Pinpoint the cell where the given text exists, returning its (x, y) midpoint coordinate. 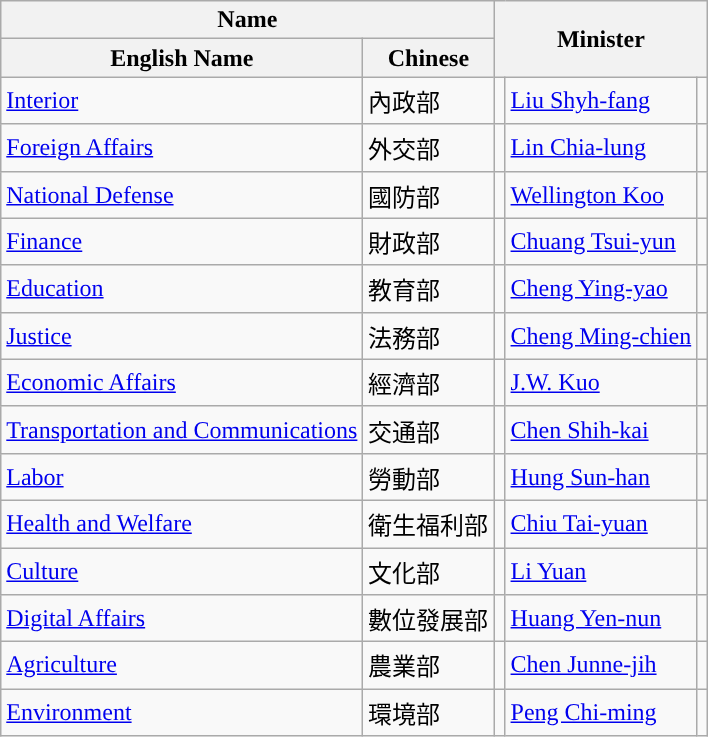
J.W. Kuo (601, 382)
Liu Shyh-fang (601, 100)
經濟部 (428, 382)
Chen Shih-kai (601, 430)
Finance (182, 242)
Environment (182, 712)
環境部 (428, 712)
Huang Yen-nun (601, 618)
衛生福利部 (428, 524)
Wellington Koo (601, 194)
Chinese (428, 58)
交通部 (428, 430)
Name (248, 20)
農業部 (428, 666)
Culture (182, 572)
Cheng Ying-yao (601, 288)
Minister (601, 39)
Peng Chi-ming (601, 712)
Agriculture (182, 666)
Cheng Ming-chien (601, 336)
Chiu Tai-yuan (601, 524)
Hung Sun-han (601, 476)
Transportation and Communications (182, 430)
法務部 (428, 336)
教育部 (428, 288)
數位發展部 (428, 618)
Interior (182, 100)
財政部 (428, 242)
Digital Affairs (182, 618)
國防部 (428, 194)
Chen Junne-jih (601, 666)
Justice (182, 336)
Li Yuan (601, 572)
Health and Welfare (182, 524)
English Name (182, 58)
Labor (182, 476)
內政部 (428, 100)
National Defense (182, 194)
Chuang Tsui-yun (601, 242)
勞動部 (428, 476)
Lin Chia-lung (601, 148)
外交部 (428, 148)
文化部 (428, 572)
Economic Affairs (182, 382)
Education (182, 288)
Foreign Affairs (182, 148)
